Return [x, y] of the center of cell containing provided text 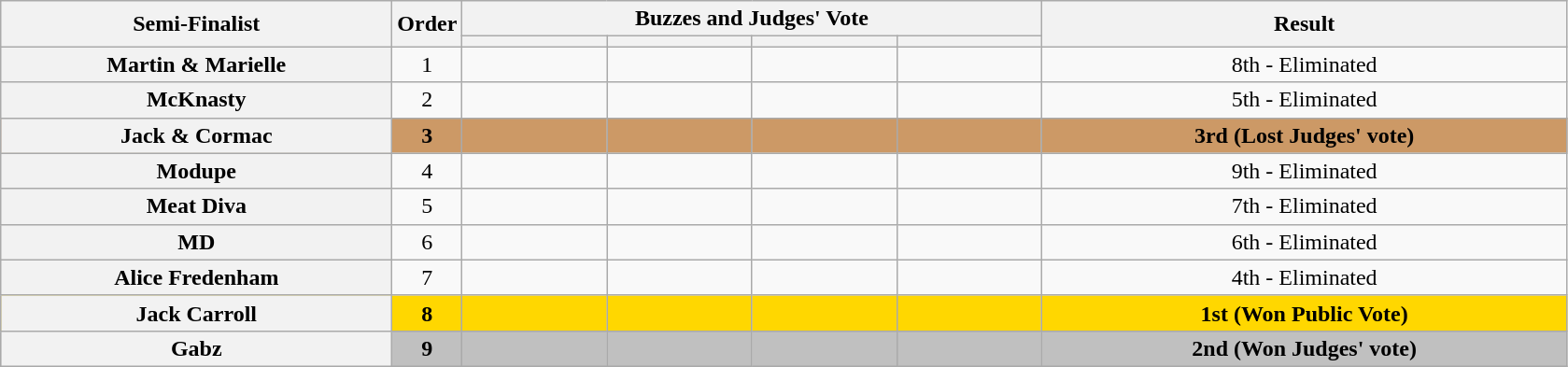
Jack Carroll [196, 313]
8th - Eliminated [1304, 64]
7 [428, 277]
8 [428, 313]
Semi-Finalist [196, 24]
Order [428, 24]
6 [428, 242]
Martin & Marielle [196, 64]
5 [428, 206]
McKnasty [196, 100]
4th - Eliminated [1304, 277]
Meat Diva [196, 206]
Result [1304, 24]
1st (Won Public Vote) [1304, 313]
9th - Eliminated [1304, 171]
3 [428, 135]
3rd (Lost Judges' vote) [1304, 135]
9 [428, 348]
Gabz [196, 348]
1 [428, 64]
2nd (Won Judges' vote) [1304, 348]
4 [428, 171]
Jack & Cormac [196, 135]
7th - Eliminated [1304, 206]
2 [428, 100]
Modupe [196, 171]
5th - Eliminated [1304, 100]
MD [196, 242]
Alice Fredenham [196, 277]
Buzzes and Judges' Vote [752, 19]
6th - Eliminated [1304, 242]
